Detect which cell encompasses the target text, then output its (x, y) center coordinate. 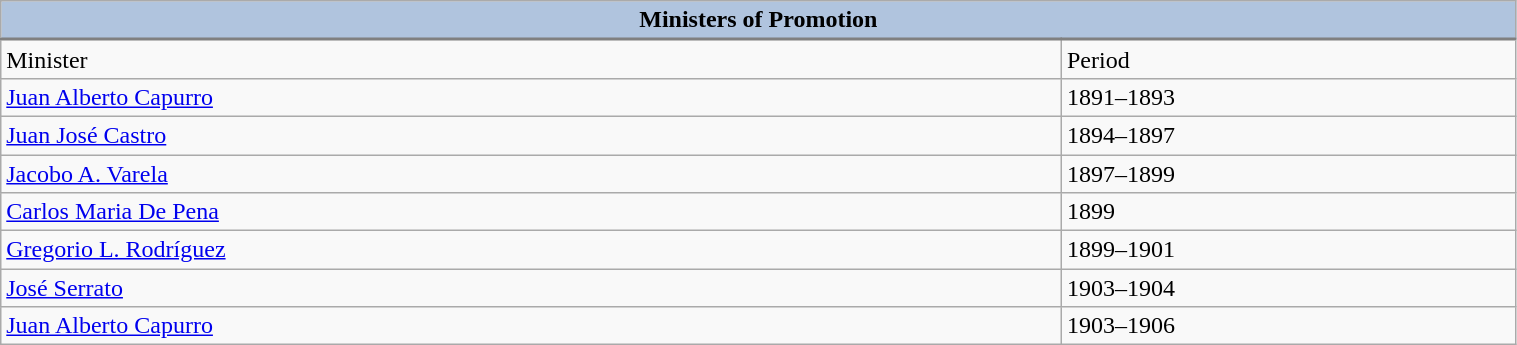
Ministers of Promotion (758, 20)
Jacobo A. Varela (532, 173)
1891–1893 (1288, 97)
1897–1899 (1288, 173)
Period (1288, 60)
1899 (1288, 212)
1899–1901 (1288, 250)
1903–1904 (1288, 288)
Juan José Castro (532, 135)
1894–1897 (1288, 135)
Minister (532, 60)
Carlos Maria De Pena (532, 212)
1903–1906 (1288, 326)
Gregorio L. Rodríguez (532, 250)
José Serrato (532, 288)
